For the text-containing cell, return its midpoint in (x, y) coordinate format. 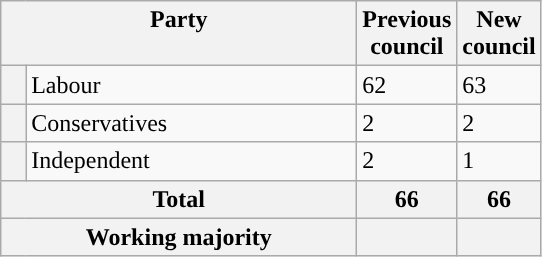
Labour (192, 85)
62 (407, 85)
Working majority (179, 237)
Previous council (407, 34)
Conservatives (192, 123)
Total (179, 199)
63 (499, 85)
New council (499, 34)
1 (499, 161)
Party (179, 34)
Independent (192, 161)
